Scan for the cell matching the given text and deliver its (x, y) coordinate at center. 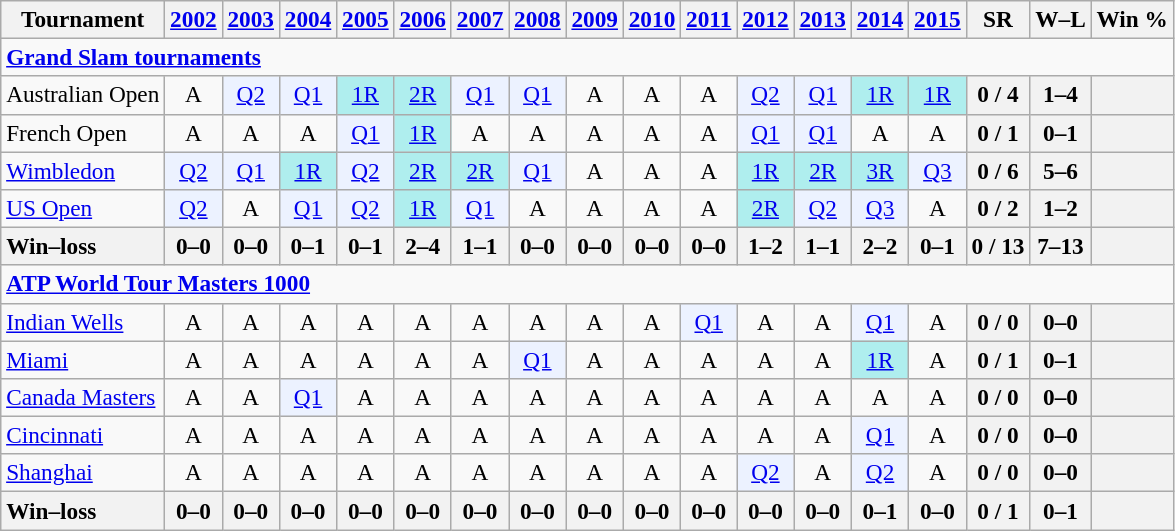
2007 (480, 19)
2010 (652, 19)
2011 (709, 19)
2012 (766, 19)
Australian Open (83, 95)
2014 (880, 19)
2005 (366, 19)
Miami (83, 359)
3R (880, 170)
Wimbledon (83, 170)
SR (998, 19)
Win % (1132, 19)
2008 (538, 19)
Canada Masters (83, 397)
5–6 (1060, 170)
Indian Wells (83, 322)
2002 (194, 19)
Shanghai (83, 473)
ATP World Tour Masters 1000 (587, 284)
2009 (594, 19)
W–L (1060, 19)
2006 (422, 19)
Tournament (83, 19)
French Open (83, 133)
0 / 13 (998, 246)
Cincinnati (83, 435)
1–4 (1060, 95)
2004 (308, 19)
7–13 (1060, 246)
0 / 4 (998, 95)
0 / 6 (998, 170)
Grand Slam tournaments (587, 57)
2015 (938, 19)
US Open (83, 208)
2003 (250, 19)
2013 (822, 19)
0 / 2 (998, 208)
2–4 (422, 246)
2–2 (880, 246)
